Return (x, y) of the center of cell containing provided text 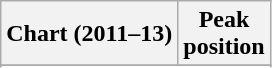
Peakposition (224, 34)
Chart (2011–13) (90, 34)
